Capture the cell that displays the provided text and extract its [X, Y] central coordinate. 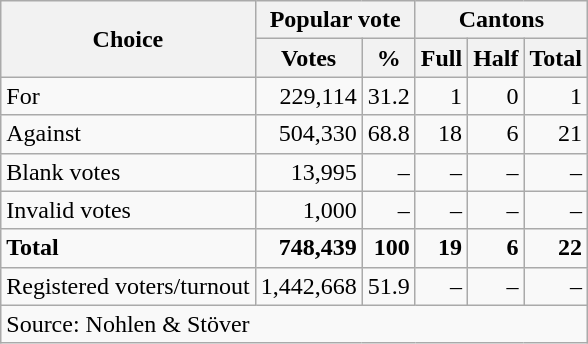
Full [441, 58]
51.9 [388, 286]
19 [441, 248]
18 [441, 134]
Popular vote [335, 20]
For [128, 96]
% [388, 58]
21 [556, 134]
1,442,668 [308, 286]
Registered voters/turnout [128, 286]
Source: Nohlen & Stöver [294, 324]
Invalid votes [128, 210]
13,995 [308, 172]
Cantons [501, 20]
31.2 [388, 96]
Blank votes [128, 172]
22 [556, 248]
100 [388, 248]
Choice [128, 39]
748,439 [308, 248]
68.8 [388, 134]
229,114 [308, 96]
Votes [308, 58]
Half [496, 58]
1,000 [308, 210]
0 [496, 96]
Against [128, 134]
504,330 [308, 134]
